Identify which cell holds the provided text, then report its (x, y) central coordinate. 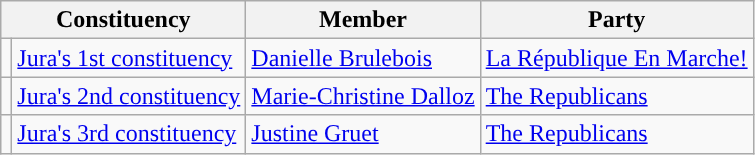
Party (616, 20)
Justine Gruet (363, 134)
Danielle Brulebois (363, 58)
Member (363, 20)
Jura's 1st constituency (129, 58)
La République En Marche! (616, 58)
Jura's 3rd constituency (129, 134)
Marie-Christine Dalloz (363, 96)
Jura's 2nd constituency (129, 96)
Constituency (124, 20)
